Extract the (x, y) coordinate from the center of the cell holding the provided text.  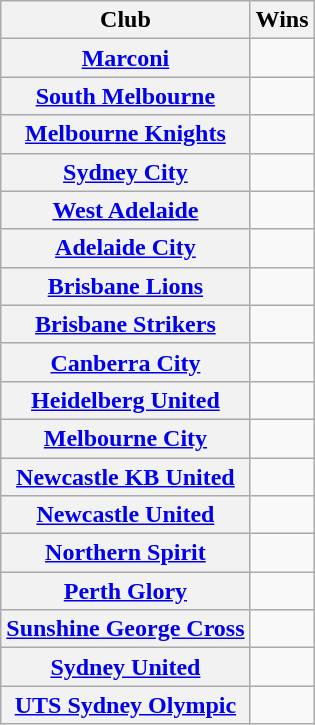
Sunshine George Cross (126, 629)
Newcastle KB United (126, 477)
West Adelaide (126, 210)
UTS Sydney Olympic (126, 705)
Sydney City (126, 172)
Brisbane Strikers (126, 324)
Wins (282, 20)
Melbourne Knights (126, 134)
Canberra City (126, 362)
Newcastle United (126, 515)
Adelaide City (126, 248)
Northern Spirit (126, 553)
Marconi (126, 58)
Perth Glory (126, 591)
Brisbane Lions (126, 286)
South Melbourne (126, 96)
Heidelberg United (126, 400)
Sydney United (126, 667)
Club (126, 20)
Melbourne City (126, 438)
